Capture the cell that displays the provided text and extract its [X, Y] central coordinate. 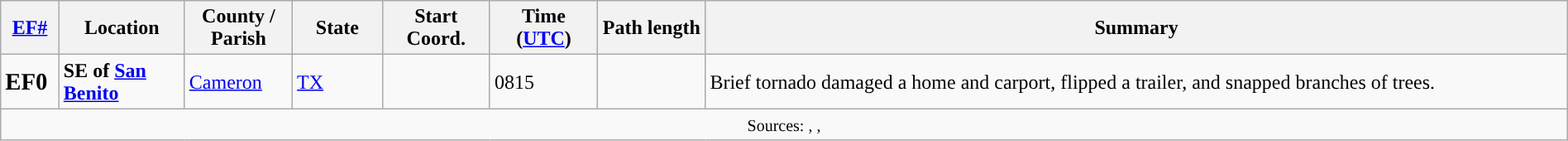
Start Coord. [436, 28]
0815 [543, 81]
Location [122, 28]
Sources: , , [784, 124]
County / Parish [238, 28]
Time (UTC) [543, 28]
SE of San Benito [122, 81]
EF0 [30, 81]
Summary [1136, 28]
Brief tornado damaged a home and carport, flipped a trailer, and snapped branches of trees. [1136, 81]
TX [337, 81]
Cameron [238, 81]
EF# [30, 28]
Path length [652, 28]
State [337, 28]
